Extract the (x, y) coordinate from the center of the cell holding the provided text.  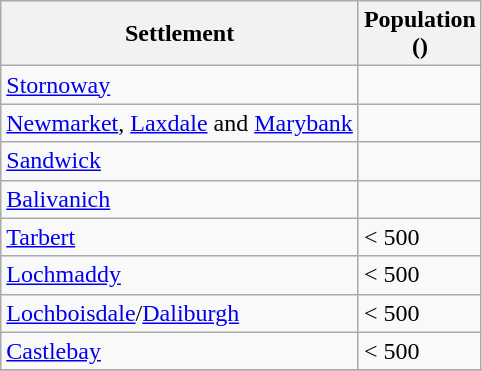
Castlebay (180, 351)
Settlement (180, 34)
Balivanich (180, 199)
Lochmaddy (180, 275)
Tarbert (180, 237)
Stornoway (180, 85)
Newmarket, Laxdale and Marybank (180, 123)
Lochboisdale/Daliburgh (180, 313)
Sandwick (180, 161)
Population() (420, 34)
